Locate the cell with the specified text and output its (X, Y) center coordinate. 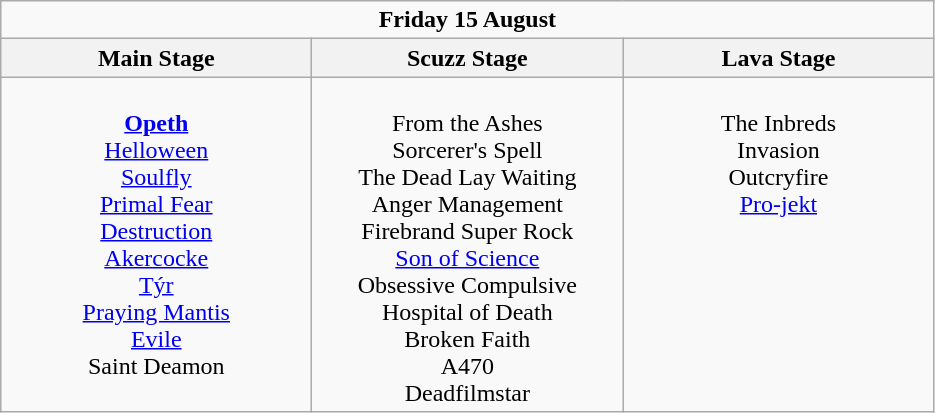
The Inbreds Invasion Outcryfire Pro-jekt (778, 244)
Opeth Helloween Soulfly Primal Fear Destruction Akercocke Týr Praying Mantis Evile Saint Deamon (156, 244)
Scuzz Stage (468, 58)
Friday 15 August (468, 20)
Lava Stage (778, 58)
Main Stage (156, 58)
